For the text-containing cell, return its midpoint in [X, Y] coordinate format. 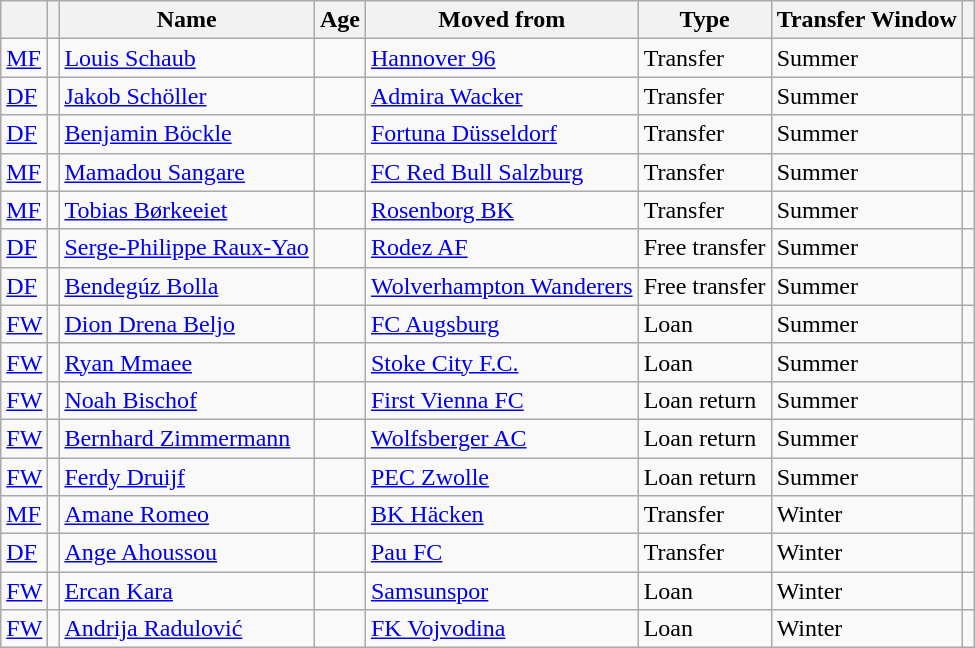
Wolfsberger AC [502, 438]
Andrija Radulović [187, 629]
Ryan Mmaee [187, 362]
Jakob Schöller [187, 96]
Samsunspor [502, 591]
Mamadou Sangare [187, 172]
Noah Bischof [187, 400]
Tobias Børkeeiet [187, 210]
Pau FC [502, 553]
Bernhard Zimmermann [187, 438]
Type [704, 20]
First Vienna FC [502, 400]
Serge-Philippe Raux-Yao [187, 248]
Ercan Kara [187, 591]
Moved from [502, 20]
Rosenborg BK [502, 210]
Dion Drena Beljo [187, 324]
Wolverhampton Wanderers [502, 286]
FK Vojvodina [502, 629]
Hannover 96 [502, 58]
Ange Ahoussou [187, 553]
Admira Wacker [502, 96]
Age [340, 20]
Bendegúz Bolla [187, 286]
FC Augsburg [502, 324]
Fortuna Düsseldorf [502, 134]
FC Red Bull Salzburg [502, 172]
BK Häcken [502, 515]
Ferdy Druijf [187, 477]
PEC Zwolle [502, 477]
Rodez AF [502, 248]
Benjamin Böckle [187, 134]
Amane Romeo [187, 515]
Stoke City F.C. [502, 362]
Louis Schaub [187, 58]
Transfer Window [866, 20]
Name [187, 20]
